Pinpoint the cell where the given text exists, returning its [X, Y] midpoint coordinate. 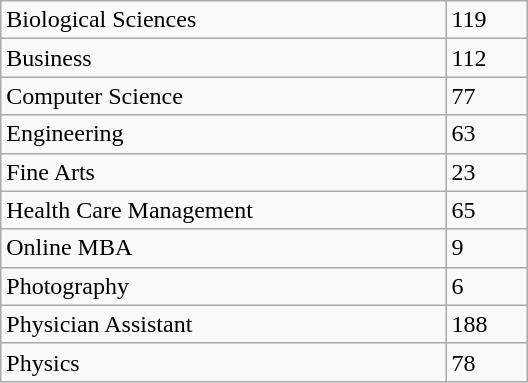
Engineering [224, 134]
78 [486, 362]
Physics [224, 362]
Health Care Management [224, 210]
9 [486, 248]
188 [486, 324]
Biological Sciences [224, 20]
Computer Science [224, 96]
Physician Assistant [224, 324]
Business [224, 58]
Fine Arts [224, 172]
6 [486, 286]
65 [486, 210]
77 [486, 96]
112 [486, 58]
23 [486, 172]
Photography [224, 286]
63 [486, 134]
119 [486, 20]
Online MBA [224, 248]
